Return [X, Y] of the center of cell containing provided text 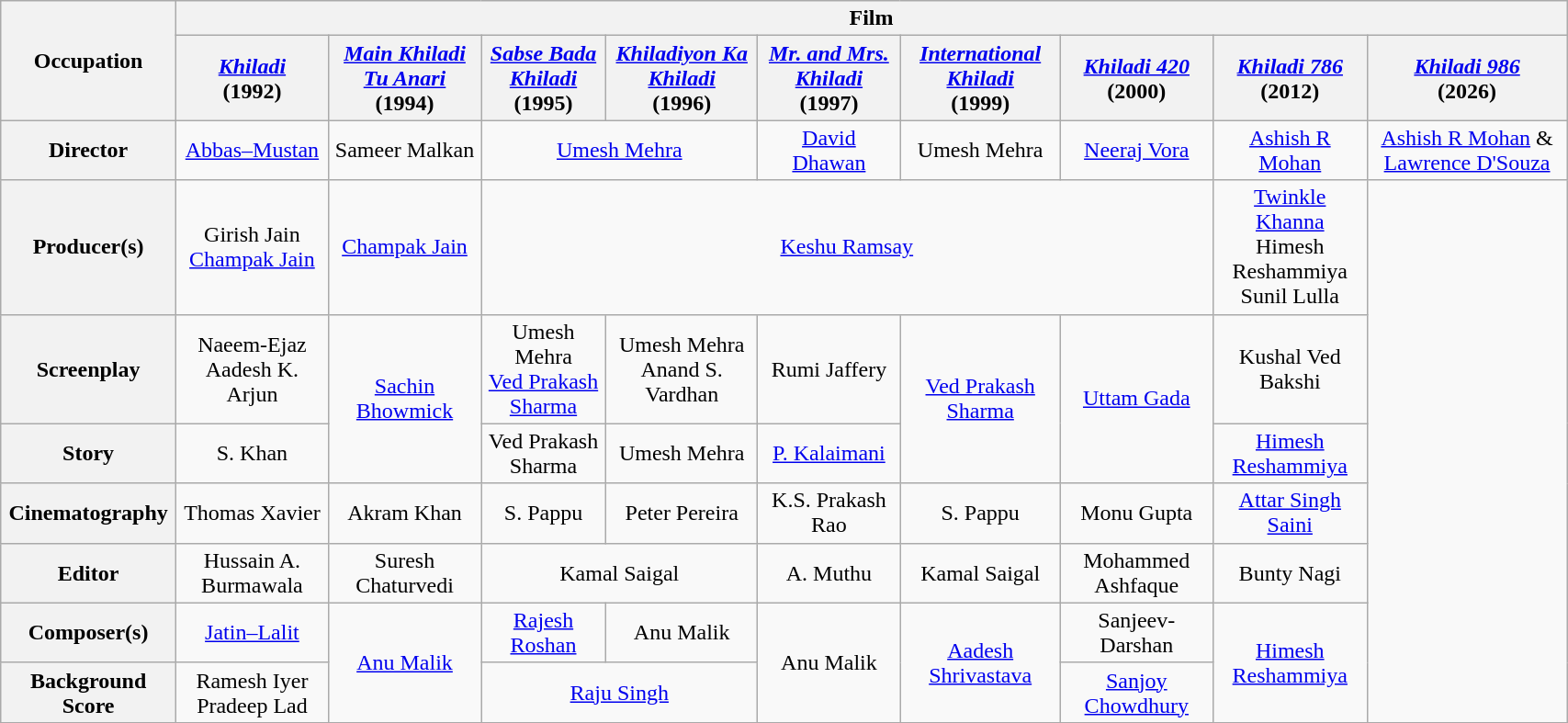
Sameer Malkan [404, 151]
Attar Singh Saini [1290, 513]
Khiladi (1992) [252, 78]
Sanjoy Chowdhury [1137, 693]
Sachin Bhowmick [404, 399]
Hussain A. Burmawala [252, 573]
Jatin–Lalit [252, 632]
Suresh Chaturvedi [404, 573]
Naeem-EjazAadesh K. Arjun [252, 369]
Editor [88, 573]
Sabse Bada Khiladi (1995) [544, 78]
Khiladi 986(2026) [1468, 78]
Mr. and Mrs. Khiladi(1997) [829, 78]
Khiladi 420(2000) [1137, 78]
Bunty Nagi [1290, 573]
P. Kalaimani [829, 454]
David Dhawan [829, 151]
K.S. Prakash Rao [829, 513]
Director [88, 151]
Champak Jain [404, 247]
Keshu Ramsay [847, 247]
Uttam Gada [1137, 399]
A. Muthu [829, 573]
Mohammed Ashfaque [1137, 573]
Twinkle KhannaHimesh ReshammiyaSunil Lulla [1290, 247]
Umesh MehraAnand S. Vardhan [682, 369]
Rumi Jaffery [829, 369]
Ashish R Mohan [1290, 151]
Peter Pereira [682, 513]
Ashish R Mohan & Lawrence D'Souza [1468, 151]
Umesh MehraVed Prakash Sharma [544, 369]
Cinematography [88, 513]
Aadesh Shrivastava [981, 662]
Neeraj Vora [1137, 151]
Composer(s) [88, 632]
Girish JainChampak Jain [252, 247]
Sanjeev-Darshan [1137, 632]
Background Score [88, 693]
Khiladiyon Ka Khiladi (1996) [682, 78]
Screenplay [88, 369]
Khiladi 786(2012) [1290, 78]
International Khiladi(1999) [981, 78]
S. Khan [252, 454]
Thomas Xavier [252, 513]
Rajesh Roshan [544, 632]
Ramesh IyerPradeep Lad [252, 693]
Akram Khan [404, 513]
Main Khiladi Tu Anari (1994) [404, 78]
Occupation [88, 61]
Film [871, 18]
Monu Gupta [1137, 513]
Abbas–Mustan [252, 151]
Story [88, 454]
Producer(s) [88, 247]
Raju Singh [619, 693]
Kushal Ved Bakshi [1290, 369]
